Return the [X, Y] coordinate for the center point of the cell that contains the specified text.  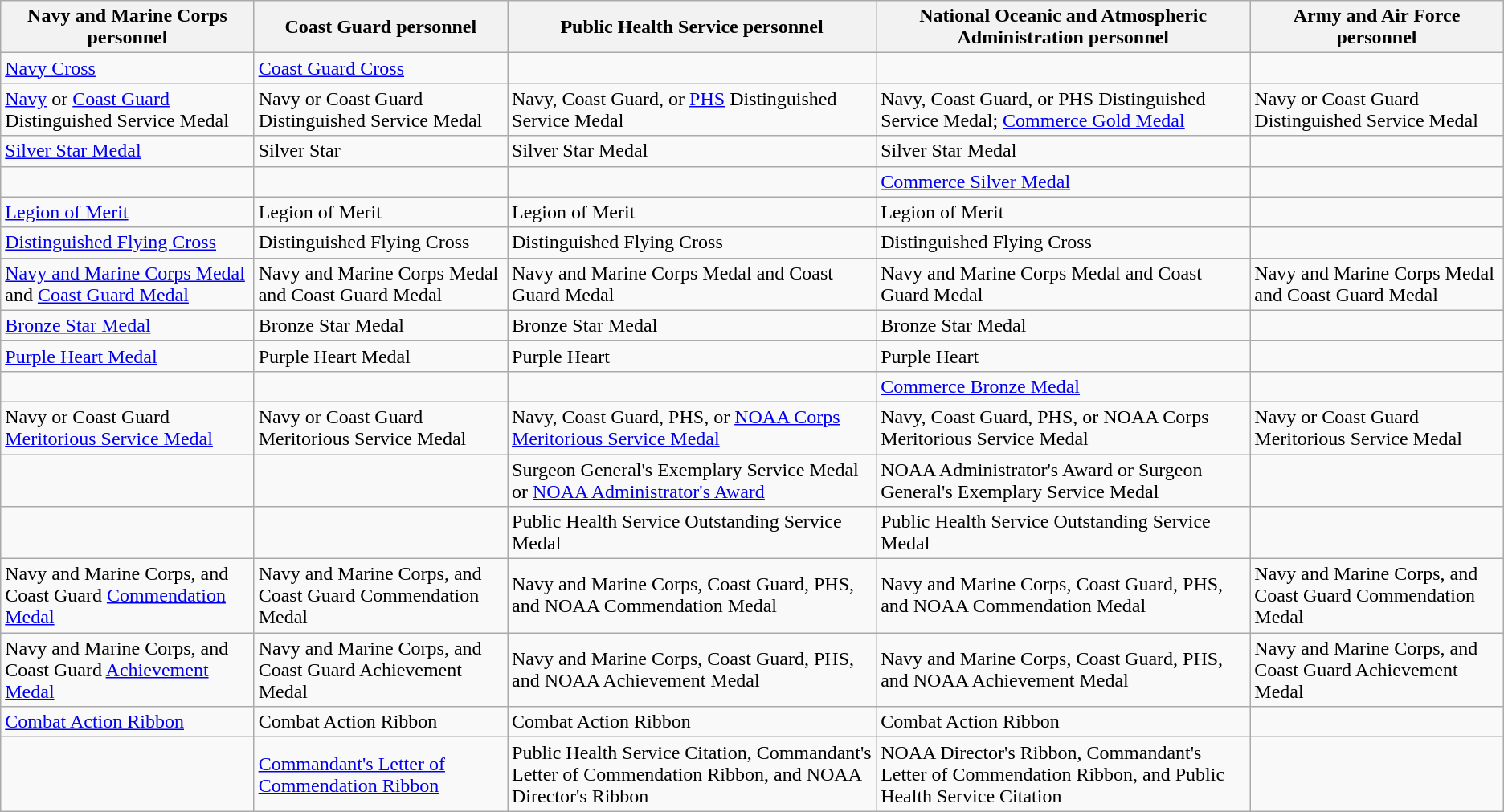
Navy, Coast Guard, or PHS Distinguished Service Medal [693, 109]
NOAA Director's Ribbon, Commandant's Letter of Commendation Ribbon, and Public Health Service Citation [1064, 774]
Army and Air Force personnel [1377, 27]
Commandant's Letter of Commendation Ribbon [381, 774]
National Oceanic and Atmospheric Administration personnel [1064, 27]
NOAA Administrator's Award or Surgeon General's Exemplary Service Medal [1064, 480]
Surgeon General's Exemplary Service Medal or NOAA Administrator's Award [693, 480]
Commerce Bronze Medal [1064, 386]
Coast Guard personnel [381, 27]
Navy, Coast Guard, or PHS Distinguished Service Medal; Commerce Gold Medal [1064, 109]
Navy Cross [127, 68]
Public Health Service Citation, Commandant's Letter of Commendation Ribbon, and NOAA Director's Ribbon [693, 774]
Public Health Service personnel [693, 27]
Commerce Silver Medal [1064, 182]
Navy and Marine Corps personnel [127, 27]
Coast Guard Cross [381, 68]
Silver Star [381, 151]
